Return the (X, Y) coordinate for the center point of the cell that contains the specified text.  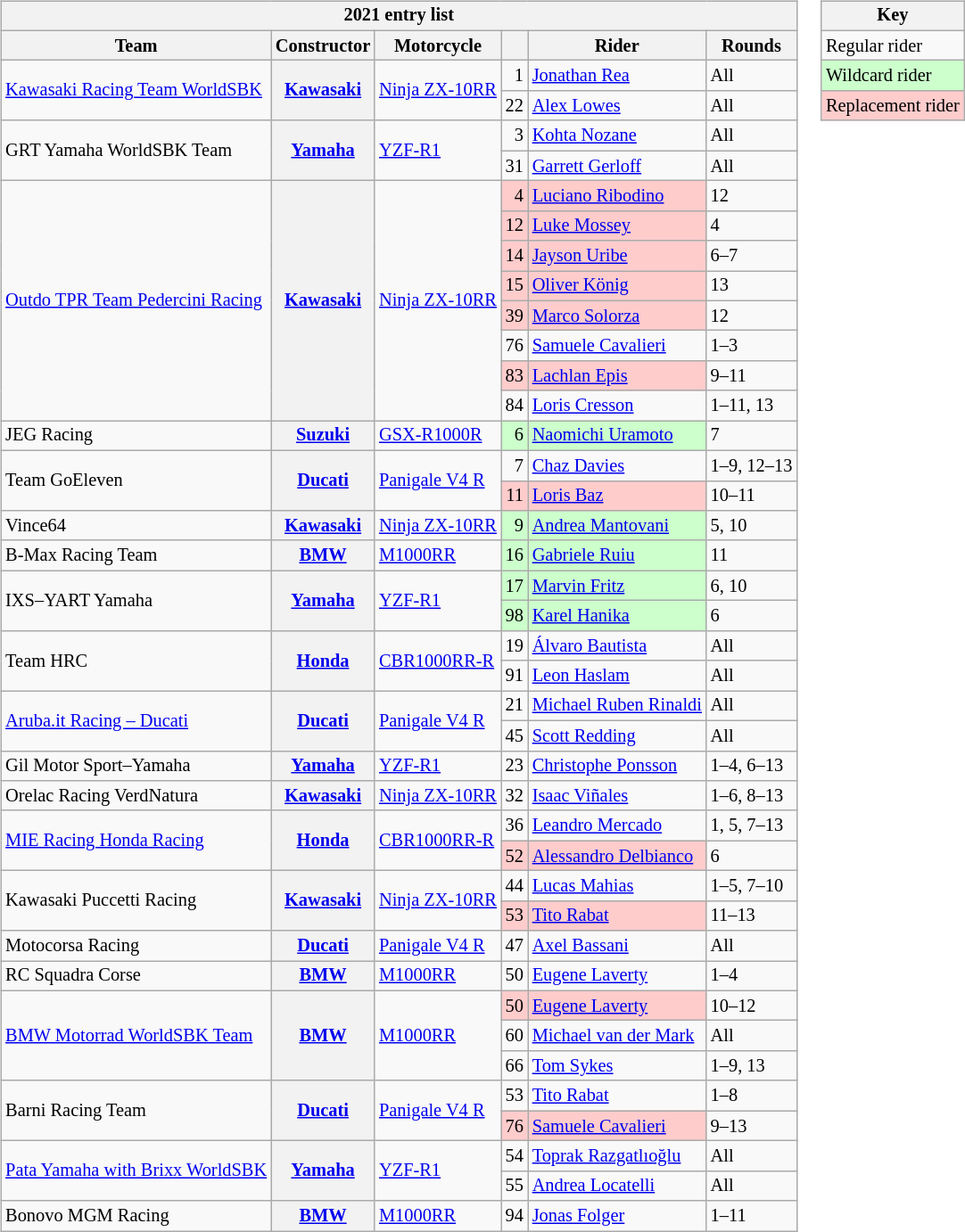
5, 10 (751, 526)
6, 10 (751, 586)
Garrett Gerloff (617, 166)
Team GoEleven (136, 480)
Oliver König (617, 286)
Loris Baz (617, 496)
Team (136, 45)
1–5, 7–10 (751, 886)
Alessandro Delbianco (617, 856)
47 (515, 946)
Bonovo MGM Racing (136, 1216)
60 (515, 1036)
1–4, 6–13 (751, 766)
Suzuki (323, 436)
RC Squadra Corse (136, 976)
1–8 (751, 1096)
Lucas Mahias (617, 886)
16 (515, 555)
98 (515, 616)
Pata Yamaha with Brixx WorldSBK (136, 1171)
Regular rider (893, 45)
1–6, 8–13 (751, 796)
21 (515, 706)
Karel Hanika (617, 616)
Michael van der Mark (617, 1036)
94 (515, 1216)
1, 5, 7–13 (751, 825)
55 (515, 1186)
10–11 (751, 496)
91 (515, 676)
Luciano Ribodino (617, 196)
83 (515, 376)
Constructor (323, 45)
Michael Ruben Rinaldi (617, 706)
Lachlan Epis (617, 376)
Rounds (751, 45)
Rider (617, 45)
54 (515, 1156)
52 (515, 856)
Chaz Davies (617, 465)
Tom Sykes (617, 1066)
2021 entry list (399, 16)
84 (515, 406)
6–7 (751, 256)
1–11 (751, 1216)
Marco Solorza (617, 316)
IXS–YART Yamaha (136, 601)
Kohta Nozane (617, 136)
BMW Motorrad WorldSBK Team (136, 1036)
1–4 (751, 976)
39 (515, 316)
Axel Bassani (617, 946)
Álvaro Bautista (617, 645)
Kawasaki Racing Team WorldSBK (136, 91)
Barni Racing Team (136, 1111)
9 (515, 526)
31 (515, 166)
14 (515, 256)
Scott Redding (617, 735)
15 (515, 286)
Toprak Razgatlıoğlu (617, 1156)
GRT Yamaha WorldSBK Team (136, 150)
Andrea Locatelli (617, 1186)
Wildcard rider (893, 76)
13 (751, 286)
23 (515, 766)
9–13 (751, 1126)
44 (515, 886)
Loris Cresson (617, 406)
Vince64 (136, 526)
Gil Motor Sport–Yamaha (136, 766)
11–13 (751, 916)
Gabriele Ruiu (617, 555)
Kawasaki Puccetti Racing (136, 900)
Andrea Mantovani (617, 526)
Marvin Fritz (617, 586)
9–11 (751, 376)
GSX-R1000R (438, 436)
36 (515, 825)
Jonathan Rea (617, 76)
10–12 (751, 1006)
JEG Racing (136, 436)
Replacement rider (893, 106)
Isaac Viñales (617, 796)
17 (515, 586)
Motocorsa Racing (136, 946)
19 (515, 645)
Leon Haslam (617, 676)
1–3 (751, 346)
Orelac Racing VerdNatura (136, 796)
Jonas Folger (617, 1216)
1–11, 13 (751, 406)
Motorcycle (438, 45)
Leandro Mercado (617, 825)
3 (515, 136)
1–9, 13 (751, 1066)
Aruba.it Racing – Ducati (136, 720)
B-Max Racing Team (136, 555)
Alex Lowes (617, 106)
45 (515, 735)
Key (893, 16)
Jayson Uribe (617, 256)
Naomichi Uramoto (617, 436)
66 (515, 1066)
1 (515, 76)
MIE Racing Honda Racing (136, 840)
Outdo TPR Team Pedercini Racing (136, 301)
22 (515, 106)
32 (515, 796)
Team HRC (136, 660)
Luke Mossey (617, 226)
1–9, 12–13 (751, 465)
Christophe Ponsson (617, 766)
